Pinpoint the cell where the given text exists, returning its [x, y] midpoint coordinate. 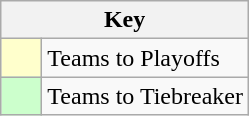
Key [125, 20]
Teams to Tiebreaker [146, 96]
Teams to Playoffs [146, 58]
